Pinpoint the cell where the given text exists, returning its (X, Y) midpoint coordinate. 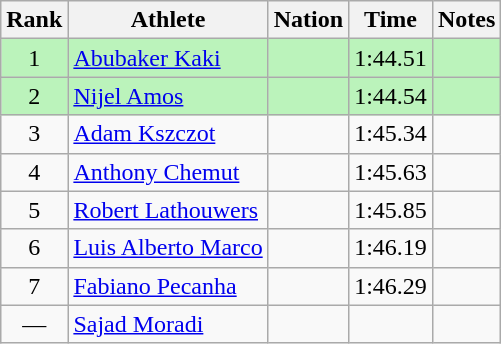
Robert Lathouwers (168, 210)
Notes (466, 20)
Rank (34, 20)
Nijel Amos (168, 96)
1:45.85 (391, 210)
Anthony Chemut (168, 172)
Nation (308, 20)
1:44.54 (391, 96)
Abubaker Kaki (168, 58)
Sajad Moradi (168, 324)
1:45.63 (391, 172)
1:44.51 (391, 58)
2 (34, 96)
1:46.29 (391, 286)
5 (34, 210)
Fabiano Pecanha (168, 286)
3 (34, 134)
4 (34, 172)
— (34, 324)
1:46.19 (391, 248)
1 (34, 58)
7 (34, 286)
Athlete (168, 20)
6 (34, 248)
Adam Kszczot (168, 134)
Time (391, 20)
Luis Alberto Marco (168, 248)
1:45.34 (391, 134)
